For the text-containing cell, return its midpoint in (X, Y) coordinate format. 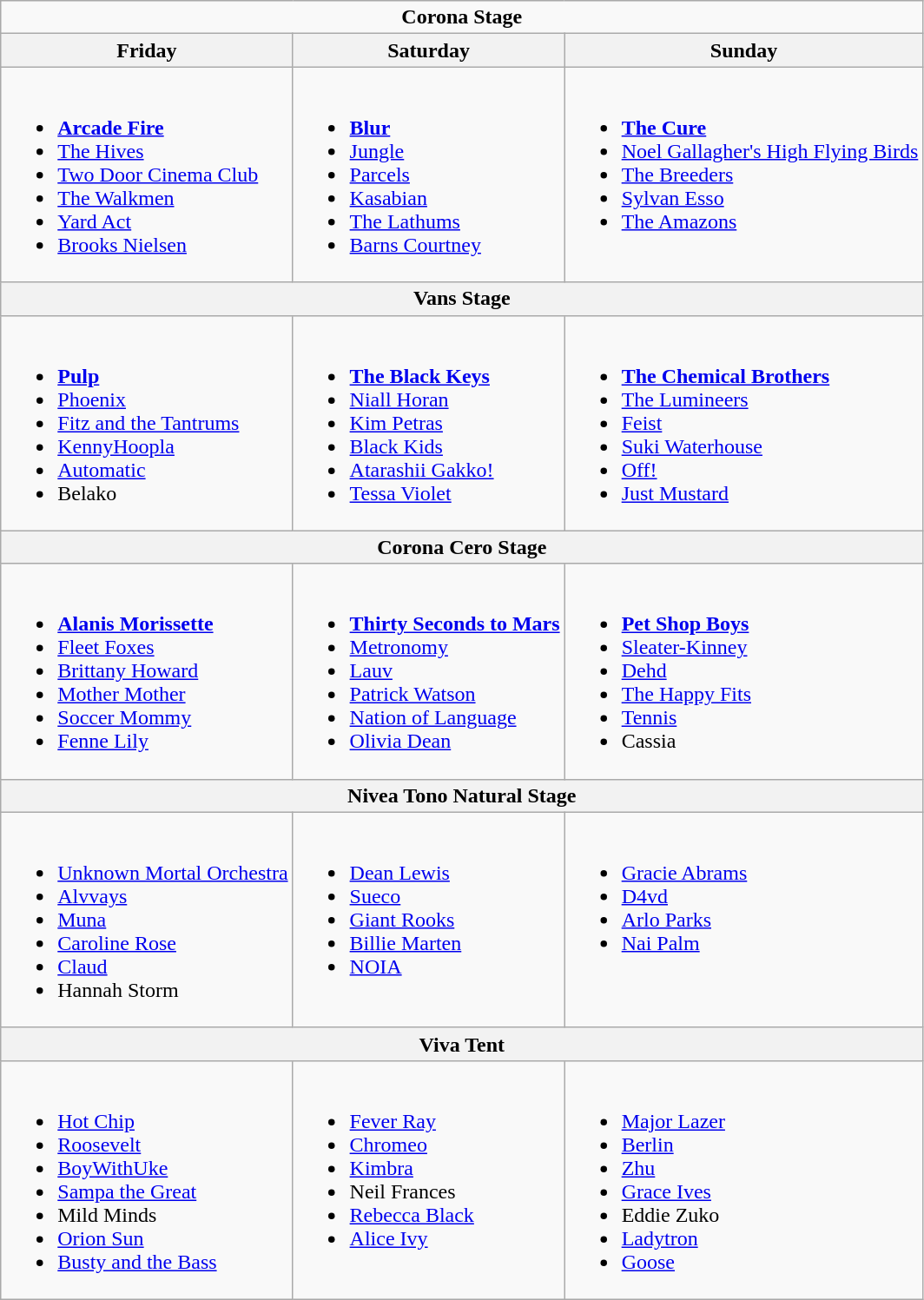
Saturday (429, 50)
Unknown Mortal OrchestraAlvvaysMunaCaroline RoseClaudHannah Storm (147, 920)
Hot ChipRooseveltBoyWithUkeSampa the GreatMild MindsOrion SunBusty and the Bass (147, 1179)
Vans Stage (462, 299)
Sunday (743, 50)
Pet Shop BoysSleater-KinneyDehdThe Happy FitsTennisCassia (743, 671)
Alanis MorissetteFleet FoxesBrittany HowardMother MotherSoccer MommyFenne Lily (147, 671)
Arcade FireThe HivesTwo Door Cinema ClubThe WalkmenYard ActBrooks Nielsen (147, 175)
The Chemical BrothersThe LumineersFeistSuki WaterhouseOff!Just Mustard (743, 423)
Friday (147, 50)
Fever RayChromeoKimbraNeil FrancesRebecca BlackAlice Ivy (429, 1179)
Nivea Tono Natural Stage (462, 795)
BlurJungleParcelsKasabianThe LathumsBarns Courtney (429, 175)
Major LazerBerlinZhuGrace IvesEddie ZukoLadytronGoose (743, 1179)
Corona Cero Stage (462, 547)
The CureNoel Gallagher's High Flying BirdsThe BreedersSylvan EssoThe Amazons (743, 175)
PulpPhoenixFitz and the TantrumsKennyHooplaAutomaticBelako (147, 423)
Gracie AbramsD4vdArlo ParksNai Palm (743, 920)
Corona Stage (462, 17)
Thirty Seconds to MarsMetronomyLauvPatrick WatsonNation of LanguageOlivia Dean (429, 671)
Dean LewisSuecoGiant RooksBillie MartenNOIA (429, 920)
Viva Tent (462, 1044)
The Black KeysNiall HoranKim PetrasBlack KidsAtarashii Gakko!Tessa Violet (429, 423)
